From the cell containing the given text, extract its center point as (X, Y) coordinate. 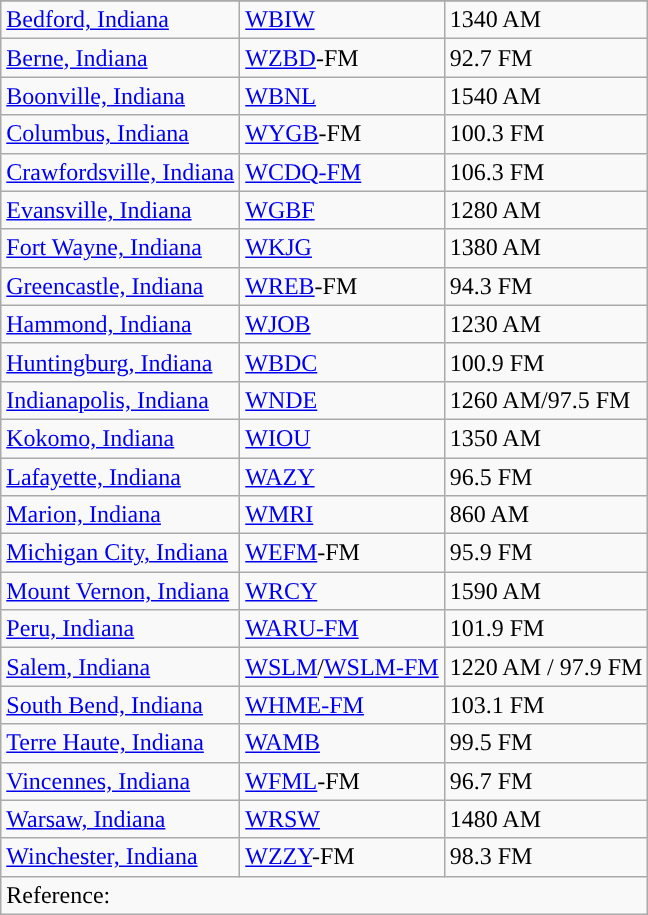
WYGB-FM (342, 134)
Fort Wayne, Indiana (120, 248)
860 AM (546, 515)
101.9 FM (546, 629)
South Bend, Indiana (120, 705)
WARU-FM (342, 629)
WJOB (342, 324)
106.3 FM (546, 172)
WREB-FM (342, 286)
Boonville, Indiana (120, 96)
WAZY (342, 477)
WEFM-FM (342, 553)
Columbus, Indiana (120, 134)
Warsaw, Indiana (120, 819)
Vincennes, Indiana (120, 781)
103.1 FM (546, 705)
94.3 FM (546, 286)
WIOU (342, 438)
WNDE (342, 400)
WSLM/WSLM-FM (342, 667)
Evansville, Indiana (120, 210)
WGBF (342, 210)
Berne, Indiana (120, 58)
1540 AM (546, 96)
96.7 FM (546, 781)
96.5 FM (546, 477)
1590 AM (546, 591)
Crawfordsville, Indiana (120, 172)
92.7 FM (546, 58)
Hammond, Indiana (120, 324)
Michigan City, Indiana (120, 553)
Terre Haute, Indiana (120, 743)
WZBD-FM (342, 58)
99.5 FM (546, 743)
100.3 FM (546, 134)
WHME-FM (342, 705)
Greencastle, Indiana (120, 286)
WBDC (342, 362)
Mount Vernon, Indiana (120, 591)
Bedford, Indiana (120, 20)
Winchester, Indiana (120, 857)
1480 AM (546, 819)
Lafayette, Indiana (120, 477)
1340 AM (546, 20)
Peru, Indiana (120, 629)
WBIW (342, 20)
1350 AM (546, 438)
98.3 FM (546, 857)
WMRI (342, 515)
Reference: (324, 895)
1280 AM (546, 210)
WBNL (342, 96)
Indianapolis, Indiana (120, 400)
1230 AM (546, 324)
Kokomo, Indiana (120, 438)
Huntingburg, Indiana (120, 362)
1260 AM/97.5 FM (546, 400)
1220 AM / 97.9 FM (546, 667)
Salem, Indiana (120, 667)
WRSW (342, 819)
WAMB (342, 743)
WCDQ-FM (342, 172)
WRCY (342, 591)
1380 AM (546, 248)
100.9 FM (546, 362)
WFML-FM (342, 781)
Marion, Indiana (120, 515)
WZZY-FM (342, 857)
WKJG (342, 248)
95.9 FM (546, 553)
